Determine the (X, Y) coordinate at the center of the cell enclosing the given text.  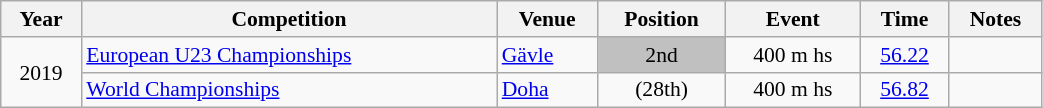
Gävle (548, 55)
(28th) (662, 90)
European U23 Championships (288, 55)
Competition (288, 19)
Doha (548, 90)
Venue (548, 19)
Event (792, 19)
56.22 (904, 55)
Notes (996, 19)
2nd (662, 55)
World Championships (288, 90)
Year (41, 19)
56.82 (904, 90)
Time (904, 19)
2019 (41, 72)
Position (662, 19)
